Find where the given text appears and provide that cell's center as [x, y] coordinate. 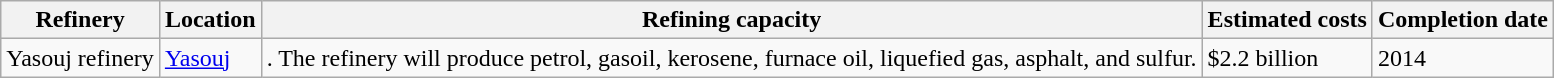
Refinery [80, 20]
Location [210, 20]
$2.2 billion [1287, 58]
2014 [1462, 58]
Yasouj refinery [80, 58]
. The refinery will produce petrol, gasoil, kerosene, furnace oil, liquefied gas, asphalt, and sulfur. [732, 58]
Refining capacity [732, 20]
Completion date [1462, 20]
Estimated costs [1287, 20]
Yasouj [210, 58]
